Detect which cell encompasses the target text, then output its [x, y] center coordinate. 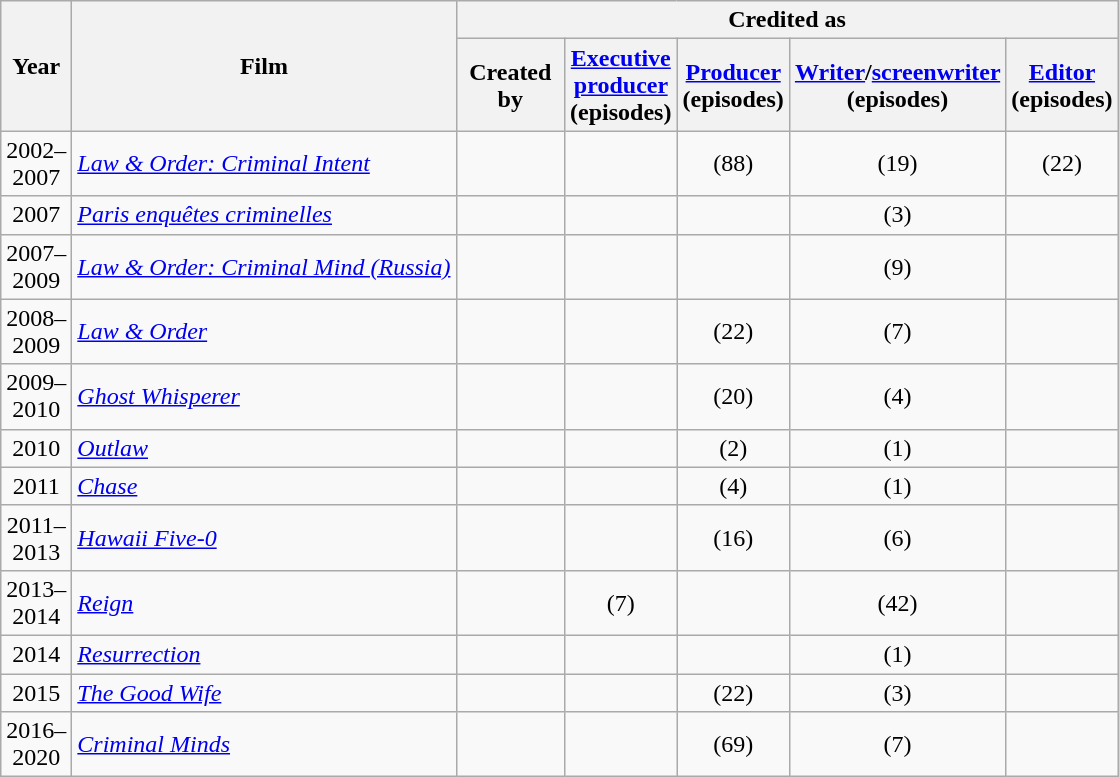
2011 [36, 486]
Credited as [787, 20]
2016–2020 [36, 744]
2007 [36, 215]
Paris enquêtes criminelles [264, 215]
2008–2009 [36, 332]
(42) [897, 602]
2013–2014 [36, 602]
2007–2009 [36, 266]
Chase [264, 486]
Year [36, 66]
(6) [897, 538]
Film [264, 66]
(19) [897, 164]
(88) [733, 164]
Resurrection [264, 654]
Producer (episodes) [733, 85]
Law & Order [264, 332]
Hawaii Five-0 [264, 538]
2015 [36, 693]
2009–2010 [36, 396]
Reign [264, 602]
Outlaw [264, 448]
Law & Order: Criminal Intent [264, 164]
(16) [733, 538]
Writer/screenwriter (episodes) [897, 85]
2014 [36, 654]
2010 [36, 448]
Created by [510, 85]
Law & Order: Criminal Mind (Russia) [264, 266]
2002–2007 [36, 164]
Editor (episodes) [1062, 85]
The Good Wife [264, 693]
Criminal Minds [264, 744]
(2) [733, 448]
(69) [733, 744]
Ghost Whisperer [264, 396]
2011–2013 [36, 538]
(9) [897, 266]
(20) [733, 396]
Executive producer (episodes) [621, 85]
